Find where the given text appears and provide that cell's center as (x, y) coordinate. 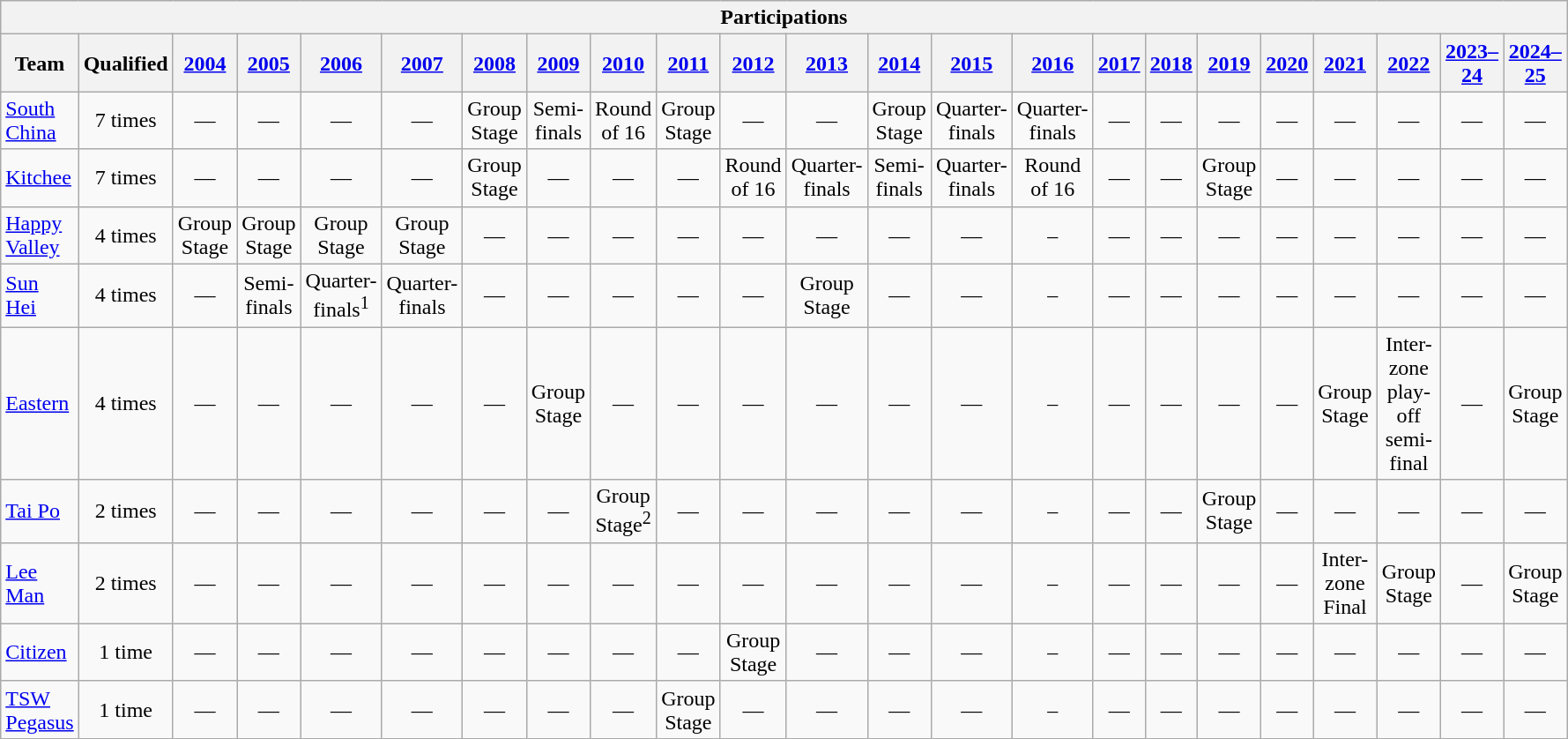
2007 (422, 63)
Participations (784, 18)
2016 (1052, 63)
2018 (1170, 63)
Citizen (40, 653)
2012 (753, 63)
Sun Hei (40, 295)
2011 (688, 63)
Group Stage2 (624, 511)
TSW Pegasus (40, 709)
Qualified (125, 63)
2015 (971, 63)
Kitchee (40, 178)
2022 (1408, 63)
2023–24 (1472, 63)
2014 (899, 63)
2010 (624, 63)
2013 (827, 63)
2024–25 (1535, 63)
South China (40, 120)
2005 (269, 63)
2020 (1287, 63)
Lee Man (40, 583)
Team (40, 63)
2021 (1345, 63)
2006 (341, 63)
2019 (1229, 63)
2004 (204, 63)
2009 (558, 63)
2008 (494, 63)
Inter-zone Final (1345, 583)
Quarter-finals1 (341, 295)
Eastern (40, 404)
2017 (1119, 63)
Inter-zone play-off semi-final (1408, 404)
Happy Valley (40, 235)
Tai Po (40, 511)
